Return the (x, y) coordinate for the center point of the cell that contains the specified text.  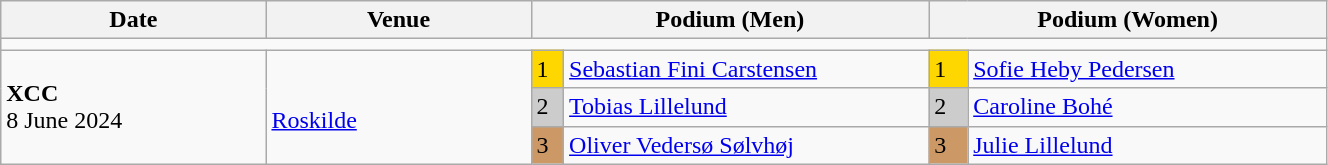
Sofie Heby Pedersen (1148, 69)
Sebastian Fini Carstensen (746, 69)
XCC 8 June 2024 (134, 107)
Roskilde (398, 107)
Caroline Bohé (1148, 107)
Venue (398, 20)
Podium (Men) (730, 20)
Podium (Women) (1128, 20)
Oliver Vedersø Sølvhøj (746, 145)
Julie Lillelund (1148, 145)
Date (134, 20)
Tobias Lillelund (746, 107)
